Capture the cell that displays the provided text and extract its (x, y) central coordinate. 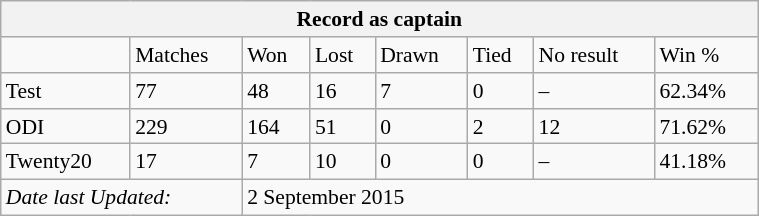
12 (594, 126)
51 (342, 126)
2 (501, 126)
2 September 2015 (500, 197)
Lost (342, 55)
71.62% (706, 126)
10 (342, 162)
77 (186, 91)
ODI (66, 126)
Won (276, 55)
48 (276, 91)
No result (594, 55)
Matches (186, 55)
Record as captain (380, 19)
229 (186, 126)
Win % (706, 55)
Twenty20 (66, 162)
Drawn (422, 55)
41.18% (706, 162)
17 (186, 162)
Tied (501, 55)
Test (66, 91)
16 (342, 91)
62.34% (706, 91)
Date last Updated: (122, 197)
164 (276, 126)
